Search for the cell housing the specified text and yield its [X, Y] center coordinate. 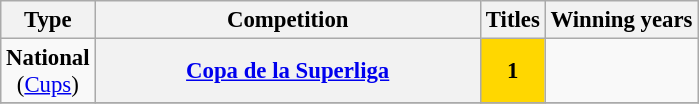
Copa de la Superliga [288, 72]
Type [48, 20]
Titles [512, 20]
Competition [288, 20]
Winning years [622, 20]
National(Cups) [48, 72]
1 [512, 72]
